Extract the [x, y] coordinate from the center of the cell holding the provided text.  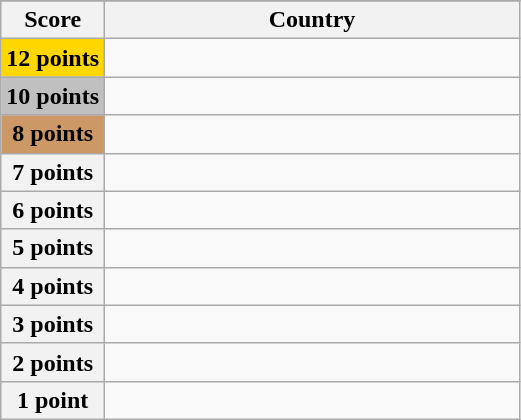
2 points [53, 362]
Country [312, 20]
10 points [53, 96]
7 points [53, 172]
5 points [53, 248]
Score [53, 20]
3 points [53, 324]
8 points [53, 134]
6 points [53, 210]
1 point [53, 400]
4 points [53, 286]
12 points [53, 58]
